Pinpoint the cell where the given text exists, returning its (x, y) midpoint coordinate. 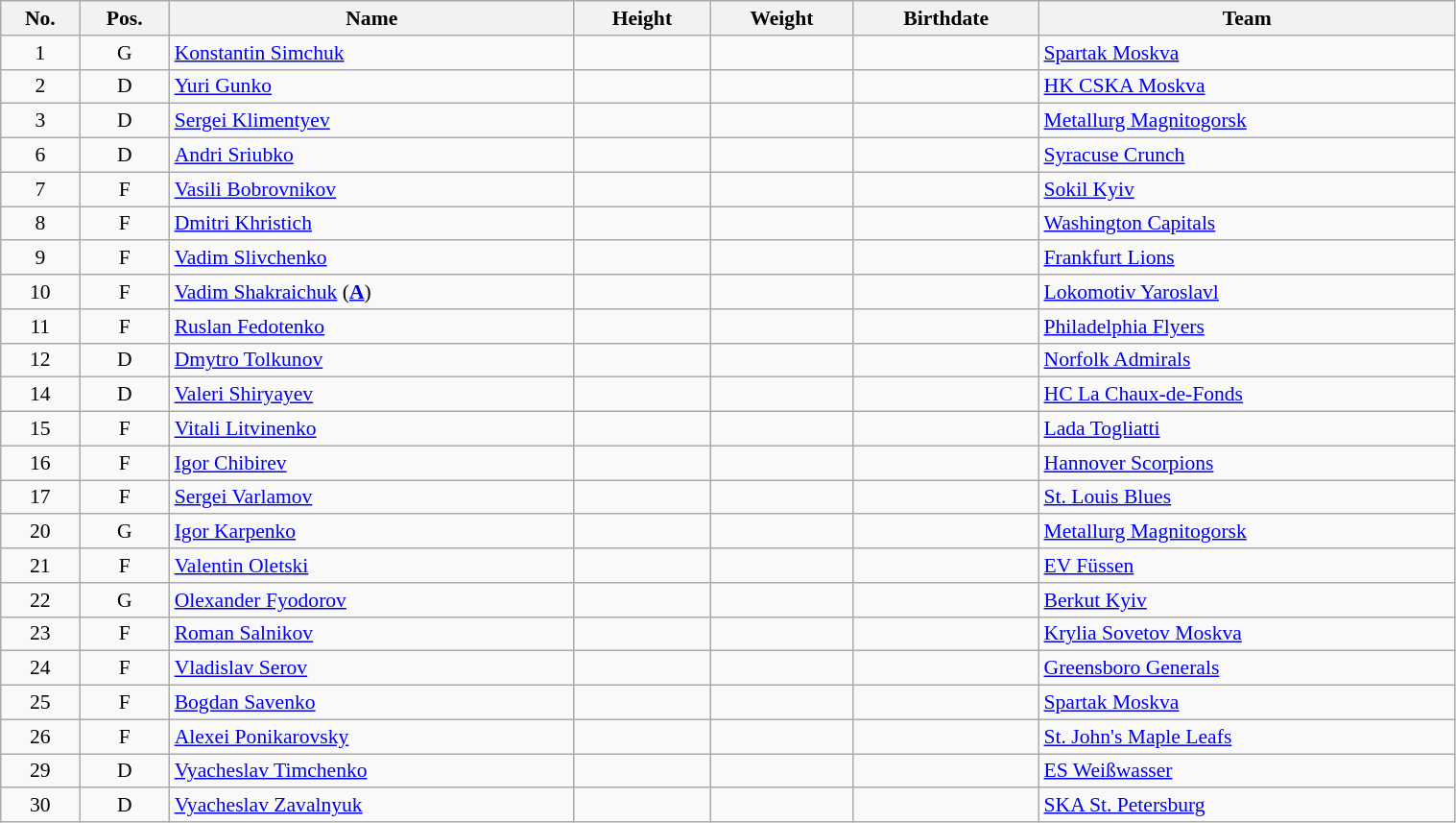
Igor Chibirev (372, 463)
HK CSKA Moskva (1247, 86)
Vyacheslav Zavalnyuk (372, 806)
Name (372, 18)
Norfolk Admirals (1247, 360)
6 (40, 156)
20 (40, 532)
St. Louis Blues (1247, 497)
9 (40, 258)
Andri Sriubko (372, 156)
Igor Karpenko (372, 532)
Weight (781, 18)
24 (40, 668)
Lokomotiv Yaroslavl (1247, 292)
Vasili Bobrovnikov (372, 189)
No. (40, 18)
Bogdan Savenko (372, 703)
Greensboro Generals (1247, 668)
Philadelphia Flyers (1247, 327)
Washington Capitals (1247, 224)
Syracuse Crunch (1247, 156)
16 (40, 463)
Vyacheslav Timchenko (372, 771)
1 (40, 53)
26 (40, 737)
7 (40, 189)
Konstantin Simchuk (372, 53)
Frankfurt Lions (1247, 258)
St. John's Maple Leafs (1247, 737)
12 (40, 360)
Krylia Sovetov Moskva (1247, 634)
15 (40, 429)
Yuri Gunko (372, 86)
25 (40, 703)
17 (40, 497)
21 (40, 566)
29 (40, 771)
Vadim Shakraichuk (A) (372, 292)
23 (40, 634)
ES Weißwasser (1247, 771)
EV Füssen (1247, 566)
Birthdate (946, 18)
Height (642, 18)
8 (40, 224)
Alexei Ponikarovsky (372, 737)
3 (40, 121)
Pos. (125, 18)
SKA St. Petersburg (1247, 806)
Berkut Kyiv (1247, 600)
Valentin Oletski (372, 566)
Vadim Slivchenko (372, 258)
Dmytro Tolkunov (372, 360)
2 (40, 86)
Team (1247, 18)
Dmitri Khristich (372, 224)
Roman Salnikov (372, 634)
Sergei Klimentyev (372, 121)
Sokil Kyiv (1247, 189)
10 (40, 292)
Vitali Litvinenko (372, 429)
30 (40, 806)
Lada Togliatti (1247, 429)
HC La Chaux-de-Fonds (1247, 395)
Valeri Shiryayev (372, 395)
Vladislav Serov (372, 668)
14 (40, 395)
22 (40, 600)
Sergei Varlamov (372, 497)
Ruslan Fedotenko (372, 327)
Olexander Fyodorov (372, 600)
Hannover Scorpions (1247, 463)
11 (40, 327)
